Return (X, Y) of the center of cell containing provided text 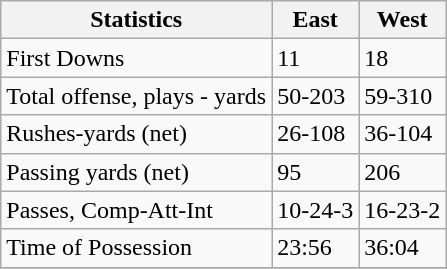
26-108 (316, 134)
36-104 (402, 134)
18 (402, 58)
Statistics (136, 20)
206 (402, 172)
50-203 (316, 96)
36:04 (402, 248)
10-24-3 (316, 210)
Total offense, plays - yards (136, 96)
59-310 (402, 96)
23:56 (316, 248)
95 (316, 172)
11 (316, 58)
Time of Possession (136, 248)
Passing yards (net) (136, 172)
Passes, Comp-Att-Int (136, 210)
West (402, 20)
East (316, 20)
First Downs (136, 58)
16-23-2 (402, 210)
Rushes-yards (net) (136, 134)
